For the text-containing cell, return its midpoint in (x, y) coordinate format. 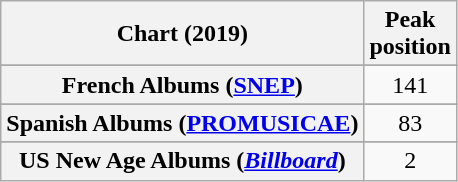
Peakposition (410, 34)
141 (410, 85)
French Albums (SNEP) (182, 85)
83 (410, 123)
Spanish Albums (PROMUSICAE) (182, 123)
2 (410, 161)
US New Age Albums (Billboard) (182, 161)
Chart (2019) (182, 34)
